Scan for the cell matching the given text and deliver its [X, Y] coordinate at center. 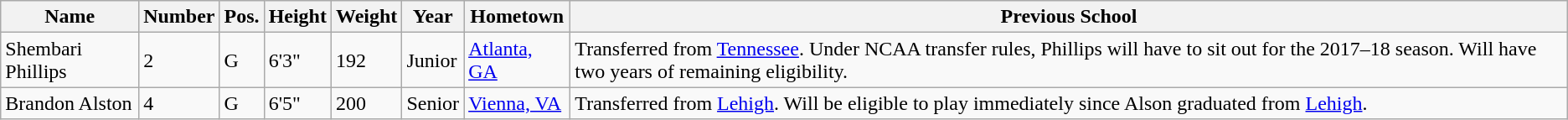
Junior [433, 60]
Transferred from Lehigh. Will be eligible to play immediately since Alson graduated from Lehigh. [1069, 103]
Brandon Alston [70, 103]
200 [366, 103]
4 [179, 103]
6'3" [297, 60]
Shembari Phillips [70, 60]
Year [433, 17]
Height [297, 17]
Pos. [241, 17]
Senior [433, 103]
Name [70, 17]
6'5" [297, 103]
Atlanta, GA [518, 60]
Number [179, 17]
192 [366, 60]
Hometown [518, 17]
Weight [366, 17]
Previous School [1069, 17]
Vienna, VA [518, 103]
2 [179, 60]
